From the cell containing the given text, extract its center point as [x, y] coordinate. 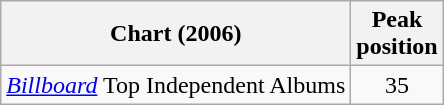
Peakposition [397, 34]
Billboard Top Independent Albums [176, 85]
35 [397, 85]
Chart (2006) [176, 34]
